Find where the given text appears and provide that cell's center as (x, y) coordinate. 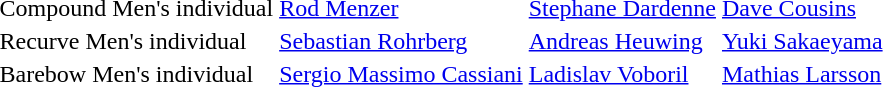
Sebastian Rohrberg (402, 41)
Andreas Heuwing (622, 41)
